Provide the (X, Y) coordinate of the cell's center where the given text is located.  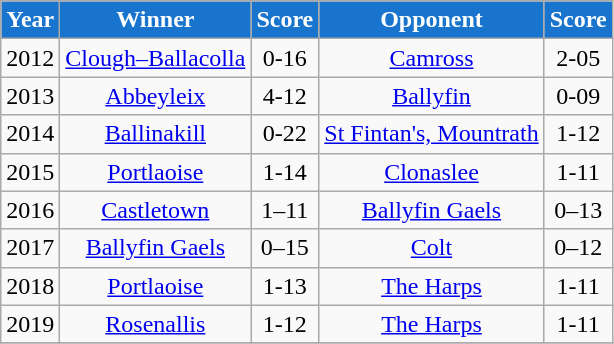
0–12 (578, 248)
2-05 (578, 58)
2019 (30, 324)
1-14 (285, 172)
Ballinakill (156, 134)
1–11 (285, 210)
2018 (30, 286)
2013 (30, 96)
2017 (30, 248)
1-13 (285, 286)
0–15 (285, 248)
Winner (156, 20)
4-12 (285, 96)
0-09 (578, 96)
0-22 (285, 134)
Clonaslee (432, 172)
Opponent (432, 20)
2012 (30, 58)
Ballyfin (432, 96)
2016 (30, 210)
Rosenallis (156, 324)
Colt (432, 248)
St Fintan's, Mountrath (432, 134)
Camross (432, 58)
Abbeyleix (156, 96)
0-16 (285, 58)
2015 (30, 172)
Castletown (156, 210)
2014 (30, 134)
0–13 (578, 210)
Clough–Ballacolla (156, 58)
Year (30, 20)
